Capture the cell that displays the provided text and extract its (X, Y) central coordinate. 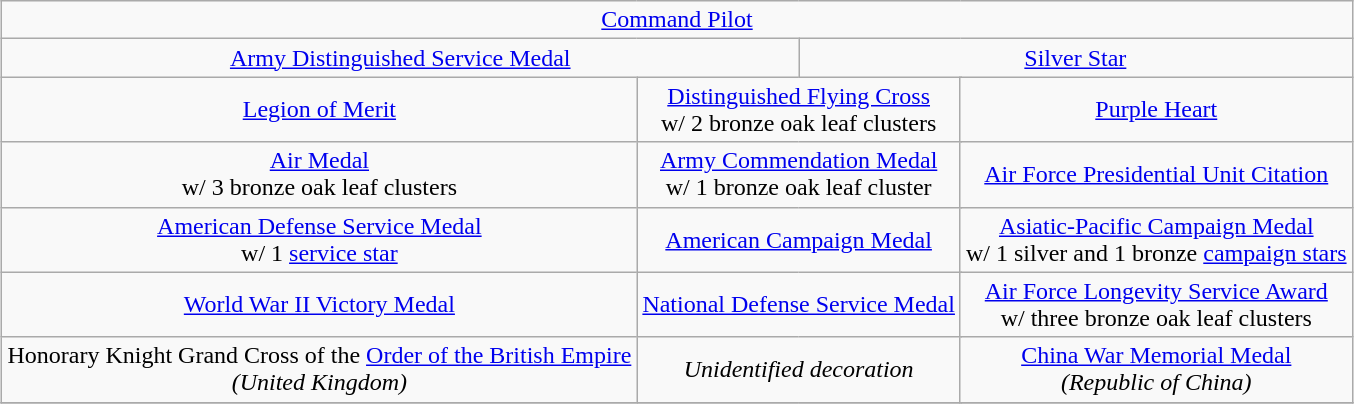
Unidentified decoration (799, 370)
Air Medalw/ 3 bronze oak leaf clusters (320, 174)
Honorary Knight Grand Cross of the Order of the British Empire(United Kingdom) (320, 370)
China War Memorial Medal(Republic of China) (1156, 370)
Purple Heart (1156, 110)
American Defense Service Medalw/ 1 service star (320, 240)
Army Distinguished Service Medal (400, 58)
World War II Victory Medal (320, 304)
Air Force Presidential Unit Citation (1156, 174)
Asiatic-Pacific Campaign Medalw/ 1 silver and 1 bronze campaign stars (1156, 240)
Army Commendation Medalw/ 1 bronze oak leaf cluster (799, 174)
Distinguished Flying Crossw/ 2 bronze oak leaf clusters (799, 110)
Air Force Longevity Service Awardw/ three bronze oak leaf clusters (1156, 304)
National Defense Service Medal (799, 304)
Silver Star (1076, 58)
American Campaign Medal (799, 240)
Command Pilot (677, 20)
Legion of Merit (320, 110)
